From the cell containing the given text, extract its center point as (X, Y) coordinate. 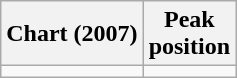
Peakposition (189, 34)
Chart (2007) (72, 34)
